Locate the cell with the specified text and output its [x, y] center coordinate. 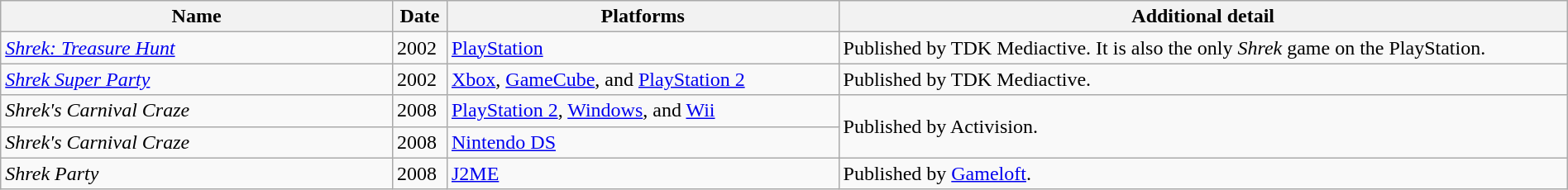
Name [197, 17]
Shrek: Treasure Hunt [197, 48]
Xbox, GameCube, and PlayStation 2 [643, 79]
Published by Gameloft. [1202, 173]
Platforms [643, 17]
Nintendo DS [643, 142]
Published by TDK Mediactive. It is also the only Shrek game on the PlayStation. [1202, 48]
J2ME [643, 173]
PlayStation [643, 48]
Published by TDK Mediactive. [1202, 79]
Date [419, 17]
Published by Activision. [1202, 126]
Shrek Party [197, 173]
Shrek Super Party [197, 79]
PlayStation 2, Windows, and Wii [643, 111]
Additional detail [1202, 17]
